Return [x, y] of the center of cell containing provided text 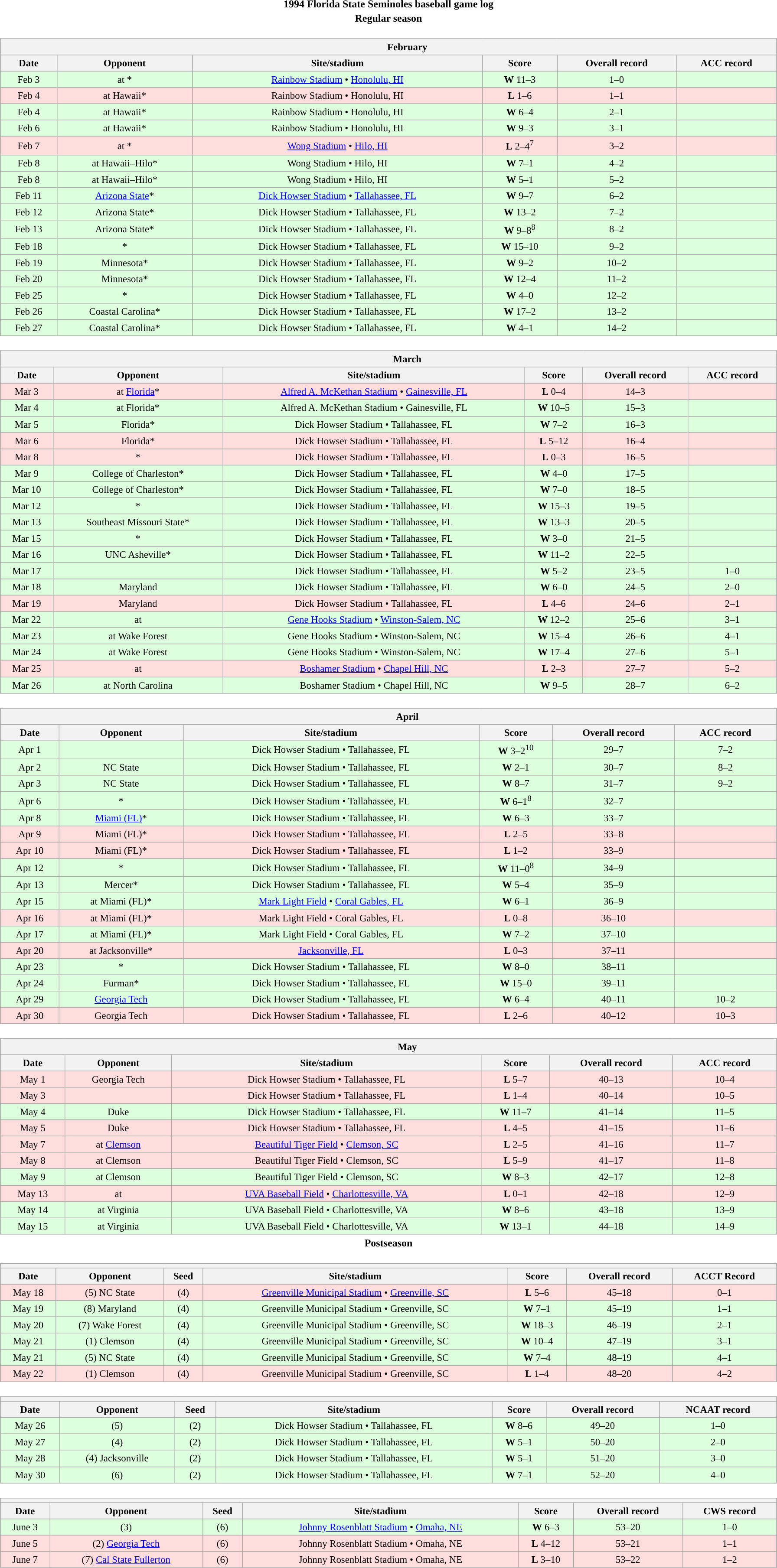
Apr 12 [30, 868]
12–8 [725, 1177]
L 0–4 [554, 392]
Mar 19 [27, 604]
(7) Cal State Fullerton [127, 1559]
Mar 5 [27, 424]
48–19 [619, 1357]
L 4–12 [546, 1543]
W 11–7 [516, 1112]
36–10 [614, 917]
at North Carolina [138, 685]
Feb 26 [29, 312]
May 26 [30, 1426]
Apr 29 [30, 999]
4–0 [718, 1475]
24–6 [636, 604]
31–7 [614, 784]
Feb 11 [29, 195]
Mar 17 [27, 571]
41–14 [611, 1112]
48–20 [619, 1374]
16–3 [636, 424]
Apr 10 [30, 851]
W 7–0 [554, 489]
Apr 20 [30, 950]
April [388, 716]
Apr 9 [30, 834]
May 20 [29, 1325]
May 4 [33, 1112]
17–5 [636, 473]
40–14 [611, 1096]
CWS record [729, 1511]
16–4 [636, 441]
W 5–2 [554, 571]
18–5 [636, 489]
W 18–3 [537, 1325]
40–11 [614, 999]
50–20 [603, 1442]
W 6–0 [554, 587]
May 9 [33, 1177]
Mar 12 [27, 506]
10–4 [725, 1079]
L 4–5 [516, 1128]
1–2 [729, 1559]
May 15 [33, 1226]
44–18 [611, 1226]
33–8 [614, 834]
37–11 [614, 950]
37–10 [614, 934]
W 9–3 [520, 128]
Feb 25 [29, 295]
Mercer* [121, 885]
35–9 [614, 885]
UNC Asheville* [138, 555]
W 8–0 [516, 966]
41–15 [611, 1128]
(8) Maryland [110, 1309]
L 5–6 [537, 1292]
W 17–4 [554, 652]
11–6 [725, 1128]
Mar 3 [27, 392]
52–20 [603, 1475]
Furman* [121, 983]
W 6–1 [516, 901]
53–20 [628, 1527]
Apr 3 [30, 784]
June 7 [25, 1559]
W 13–1 [516, 1226]
W 15–3 [554, 506]
11–8 [725, 1161]
May 1 [33, 1079]
3–0 [718, 1458]
53–22 [628, 1559]
W 10–4 [537, 1341]
3–2 [617, 146]
W 3–210 [516, 750]
0–1 [725, 1292]
L 5–7 [516, 1079]
Mar 16 [27, 555]
Feb 13 [29, 229]
May 14 [33, 1210]
28–7 [636, 685]
May 7 [33, 1145]
11–2 [617, 279]
(3) [127, 1527]
W 12–4 [520, 279]
W 13–3 [554, 522]
W 4–1 [520, 328]
40–13 [611, 1079]
W 15–4 [554, 636]
38–11 [614, 966]
45–18 [619, 1292]
11–5 [725, 1112]
May 8 [33, 1161]
10–5 [725, 1096]
32–7 [614, 800]
27–7 [636, 669]
W 2–1 [516, 767]
Feb 7 [29, 146]
Apr 24 [30, 983]
23–5 [636, 571]
June 5 [25, 1543]
34–9 [614, 868]
Feb 12 [29, 212]
29–7 [614, 750]
L 3–10 [546, 1559]
W 10–5 [554, 408]
W 12–2 [554, 620]
(5) [117, 1426]
W 5–4 [516, 885]
42–17 [611, 1177]
Apr 13 [30, 885]
Mar 6 [27, 441]
14–9 [725, 1226]
L 2–3 [554, 669]
Apr 15 [30, 901]
May 5 [33, 1128]
L 5–12 [554, 441]
June 3 [25, 1527]
W 9–5 [554, 685]
May 19 [29, 1309]
41–16 [611, 1145]
Apr 6 [30, 800]
Apr 23 [30, 966]
W 7–4 [537, 1357]
46–19 [619, 1325]
May 3 [33, 1096]
L 1–6 [520, 96]
Feb 20 [29, 279]
(2) Georgia Tech [127, 1543]
Feb 6 [29, 128]
16–5 [636, 457]
27–6 [636, 652]
W 6–18 [516, 800]
24–5 [636, 587]
Mar 23 [27, 636]
W 11–08 [516, 868]
Apr 8 [30, 818]
Mar 15 [27, 538]
Mar 22 [27, 620]
Mar 9 [27, 473]
14–3 [636, 392]
43–18 [611, 1210]
Mar 18 [27, 587]
L 0–1 [516, 1193]
Mar 25 [27, 669]
Feb 27 [29, 328]
at Jacksonville* [121, 950]
Apr 16 [30, 917]
10–3 [725, 1015]
W 3–0 [554, 538]
39–11 [614, 983]
May 28 [30, 1458]
NCAAT record [718, 1410]
21–5 [636, 538]
L 2–6 [516, 1015]
41–17 [611, 1161]
W 15–0 [516, 983]
15–3 [636, 408]
49–20 [603, 1426]
20–5 [636, 522]
Mar 4 [27, 408]
45–19 [619, 1309]
May [388, 1047]
L 4–6 [554, 604]
Apr 2 [30, 767]
W 9–7 [520, 195]
19–5 [636, 506]
W 8–7 [516, 784]
Apr 30 [30, 1015]
Feb 3 [29, 79]
Apr 1 [30, 750]
(4) Jacksonville [117, 1458]
L 5–9 [516, 1161]
Feb 18 [29, 247]
Southeast Missouri State* [138, 522]
ACCT Record [725, 1276]
L 2–47 [520, 146]
(7) Wake Forest [110, 1325]
14–2 [617, 328]
March [388, 359]
13–2 [617, 312]
W 9–88 [520, 229]
February [388, 47]
12–9 [725, 1193]
26–6 [636, 636]
L 0–8 [516, 917]
47–19 [619, 1341]
53–21 [628, 1543]
12–2 [617, 295]
Mar 24 [27, 652]
L 1–2 [516, 851]
5–1 [733, 652]
30–7 [614, 767]
33–7 [614, 818]
May 30 [30, 1475]
Jacksonville, FL [331, 950]
Mar 10 [27, 489]
May 22 [29, 1374]
W 15–10 [520, 247]
W 8–3 [516, 1177]
W 13–2 [520, 212]
40–12 [614, 1015]
W 11–3 [520, 79]
W 11–2 [554, 555]
Apr 17 [30, 934]
13–9 [725, 1210]
Feb 19 [29, 263]
33–9 [614, 851]
Mar 13 [27, 522]
Mar 26 [27, 685]
May 27 [30, 1442]
May 13 [33, 1193]
36–9 [614, 901]
11–7 [725, 1145]
Mar 8 [27, 457]
W 9–2 [520, 263]
22–5 [636, 555]
May 18 [29, 1292]
W 17–2 [520, 312]
42–18 [611, 1193]
25–6 [636, 620]
51–20 [603, 1458]
